Pinpoint the cell where the given text exists, returning its [x, y] midpoint coordinate. 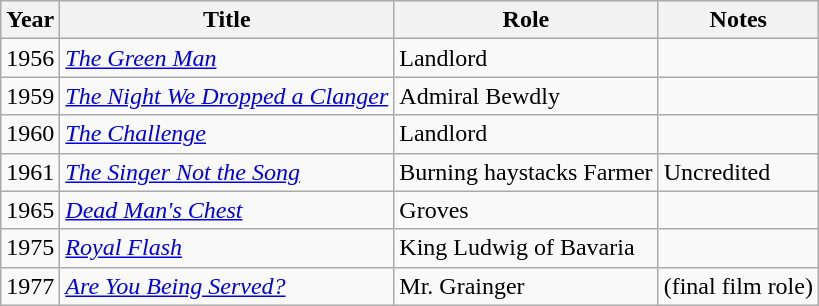
1975 [30, 248]
Role [526, 20]
1965 [30, 210]
1977 [30, 286]
The Night We Dropped a Clanger [227, 96]
Mr. Grainger [526, 286]
Dead Man's Chest [227, 210]
Royal Flash [227, 248]
Burning haystacks Farmer [526, 172]
Uncredited [738, 172]
(final film role) [738, 286]
The Green Man [227, 58]
The Singer Not the Song [227, 172]
1961 [30, 172]
Groves [526, 210]
1959 [30, 96]
Admiral Bewdly [526, 96]
1960 [30, 134]
Notes [738, 20]
1956 [30, 58]
Year [30, 20]
Are You Being Served? [227, 286]
King Ludwig of Bavaria [526, 248]
Title [227, 20]
The Challenge [227, 134]
